Return the (X, Y) coordinate for the center point of the cell that contains the specified text.  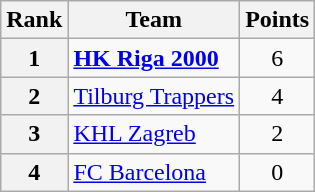
1 (34, 58)
Tilburg Trappers (154, 96)
Points (278, 20)
Rank (34, 20)
KHL Zagreb (154, 134)
0 (278, 172)
HK Riga 2000 (154, 58)
Team (154, 20)
FC Barcelona (154, 172)
6 (278, 58)
3 (34, 134)
